Pinpoint the cell where the given text exists, returning its (X, Y) midpoint coordinate. 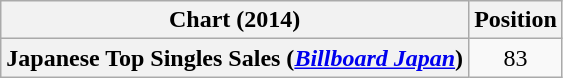
Position (516, 20)
83 (516, 58)
Chart (2014) (235, 20)
Japanese Top Singles Sales (Billboard Japan) (235, 58)
